From the cell containing the given text, extract its center point as [X, Y] coordinate. 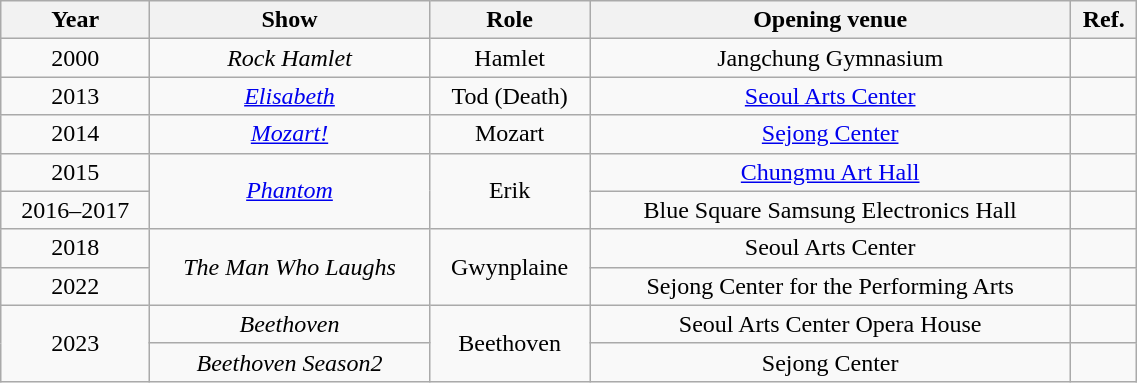
Blue Square Samsung Electronics Hall [830, 210]
2000 [76, 58]
Mozart! [290, 134]
2016–2017 [76, 210]
Phantom [290, 191]
Chungmu Art Hall [830, 172]
Hamlet [509, 58]
Ref. [1103, 20]
Year [76, 20]
Jangchung Gymnasium [830, 58]
Rock Hamlet [290, 58]
Role [509, 20]
Opening venue [830, 20]
Erik [509, 191]
Show [290, 20]
2014 [76, 134]
2023 [76, 343]
2018 [76, 248]
Seoul Arts Center Opera House [830, 324]
2013 [76, 96]
Mozart [509, 134]
Tod (Death) [509, 96]
The Man Who Laughs [290, 267]
2022 [76, 286]
Elisabeth [290, 96]
Gwynplaine [509, 267]
Sejong Center for the Performing Arts [830, 286]
Beethoven Season2 [290, 362]
2015 [76, 172]
